Determine the [x, y] coordinate at the center of the cell enclosing the given text.  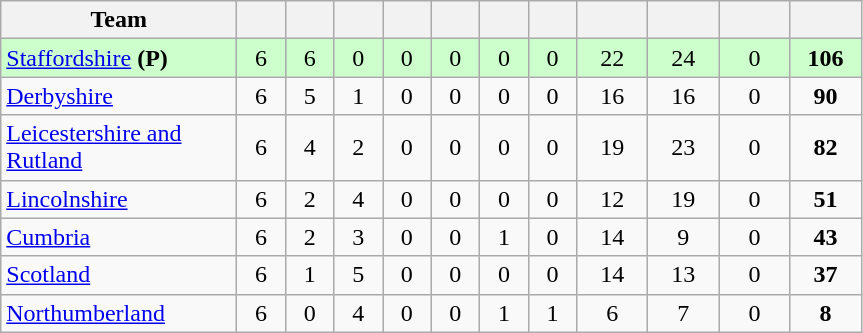
Derbyshire [119, 96]
12 [612, 199]
13 [684, 275]
Staffordshire (P) [119, 58]
90 [826, 96]
7 [684, 313]
51 [826, 199]
3 [358, 237]
82 [826, 148]
106 [826, 58]
Leicestershire and Rutland [119, 148]
9 [684, 237]
43 [826, 237]
Northumberland [119, 313]
23 [684, 148]
8 [826, 313]
Team [119, 20]
24 [684, 58]
37 [826, 275]
Scotland [119, 275]
22 [612, 58]
Lincolnshire [119, 199]
Cumbria [119, 237]
